Pinpoint the cell where the given text exists, returning its [x, y] midpoint coordinate. 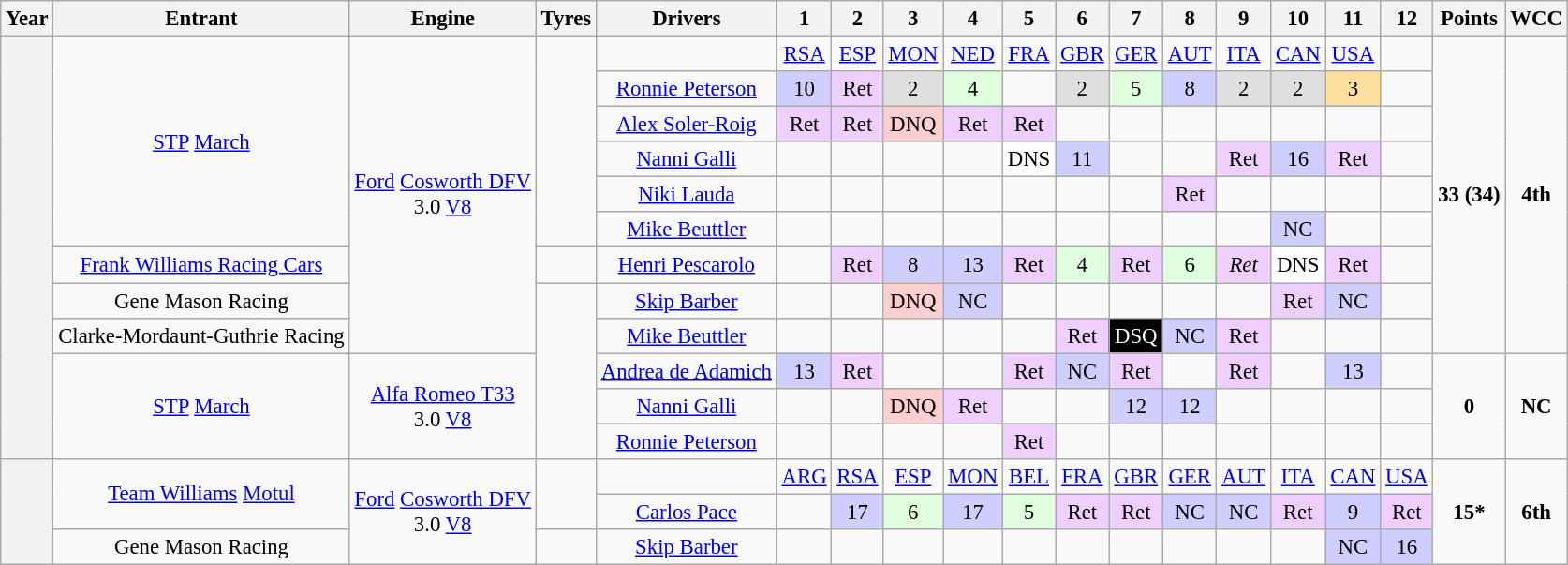
Year [27, 19]
Carlos Pace [686, 512]
Alex Soler-Roig [686, 125]
DSQ [1135, 335]
6th [1536, 512]
Alfa Romeo T33 3.0 V8 [442, 407]
0 [1469, 407]
NED [973, 54]
15* [1469, 512]
Team Williams Motul [201, 495]
Engine [442, 19]
1 [804, 19]
Henri Pescarolo [686, 265]
Frank Williams Racing Cars [201, 265]
Points [1469, 19]
BEL [1028, 477]
Drivers [686, 19]
WCC [1536, 19]
ARG [804, 477]
Niki Lauda [686, 195]
4th [1536, 195]
7 [1135, 19]
Entrant [201, 19]
Clarke-Mordaunt-Guthrie Racing [201, 335]
Tyres [566, 19]
Andrea de Adamich [686, 371]
33 (34) [1469, 195]
